Scan for the cell matching the given text and deliver its [X, Y] coordinate at center. 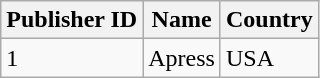
Publisher ID [72, 20]
Apress [182, 58]
USA [269, 58]
Name [182, 20]
1 [72, 58]
Country [269, 20]
